Capture the cell that displays the provided text and extract its [x, y] central coordinate. 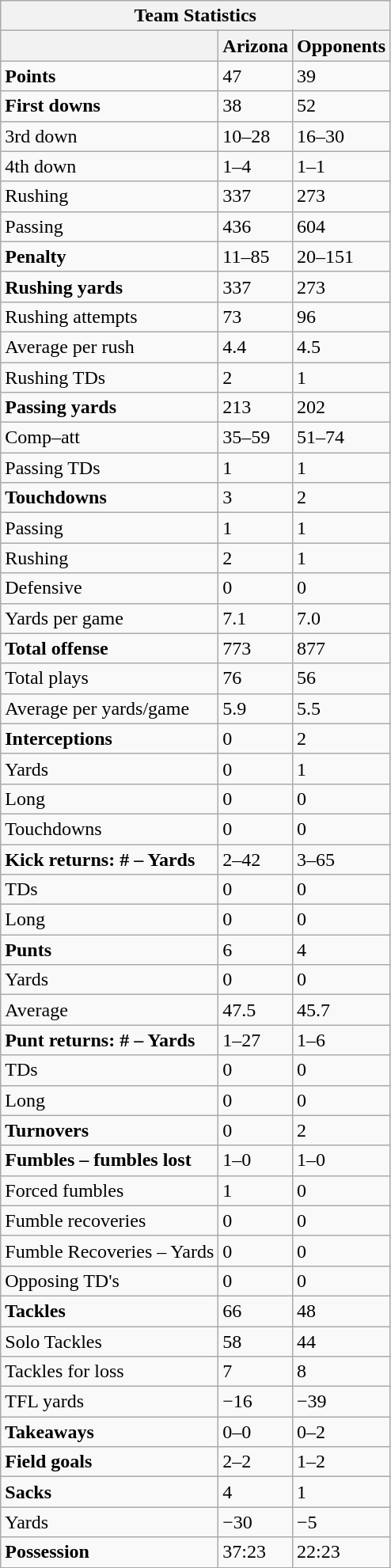
Rushing yards [109, 287]
1–1 [342, 166]
Average per yards/game [109, 708]
Yards per game [109, 618]
0–0 [256, 1432]
Rushing TDs [109, 378]
Field goals [109, 1462]
Rushing attempts [109, 317]
Kick returns: # – Yards [109, 859]
213 [256, 408]
Passing TDs [109, 468]
Average per rush [109, 347]
Arizona [256, 46]
Fumble recoveries [109, 1221]
8 [342, 1372]
877 [342, 648]
1–27 [256, 1040]
−5 [342, 1522]
TFL yards [109, 1402]
Tackles [109, 1311]
7 [256, 1372]
Team Statistics [195, 16]
−39 [342, 1402]
96 [342, 317]
6 [256, 950]
Total plays [109, 678]
604 [342, 226]
Solo Tackles [109, 1342]
39 [342, 76]
Opposing TD's [109, 1281]
2–42 [256, 859]
4.4 [256, 347]
52 [342, 106]
Turnovers [109, 1130]
45.7 [342, 1010]
Penalty [109, 256]
20–151 [342, 256]
5.9 [256, 708]
5.5 [342, 708]
51–74 [342, 438]
58 [256, 1342]
Punts [109, 950]
202 [342, 408]
Tackles for loss [109, 1372]
2–2 [256, 1462]
4th down [109, 166]
Passing yards [109, 408]
3 [256, 498]
76 [256, 678]
0–2 [342, 1432]
1–2 [342, 1462]
Average [109, 1010]
Interceptions [109, 738]
38 [256, 106]
Fumbles – fumbles lost [109, 1160]
Possession [109, 1552]
3–65 [342, 859]
Forced fumbles [109, 1190]
Total offense [109, 648]
Punt returns: # – Yards [109, 1040]
10–28 [256, 136]
7.0 [342, 618]
Takeaways [109, 1432]
−30 [256, 1522]
35–59 [256, 438]
4.5 [342, 347]
Opponents [342, 46]
44 [342, 1342]
66 [256, 1311]
48 [342, 1311]
47 [256, 76]
56 [342, 678]
11–85 [256, 256]
1–6 [342, 1040]
47.5 [256, 1010]
First downs [109, 106]
7.1 [256, 618]
−16 [256, 1402]
37:23 [256, 1552]
Fumble Recoveries – Yards [109, 1251]
73 [256, 317]
1–4 [256, 166]
436 [256, 226]
Defensive [109, 588]
773 [256, 648]
16–30 [342, 136]
22:23 [342, 1552]
Points [109, 76]
Sacks [109, 1492]
3rd down [109, 136]
Comp–att [109, 438]
